Capture the cell that displays the provided text and extract its (X, Y) central coordinate. 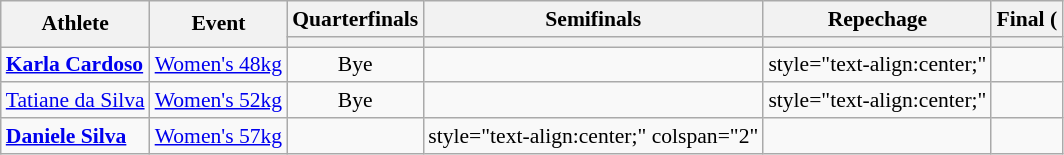
Women's 52kg (219, 101)
Semifinals (593, 19)
Final ( (1026, 19)
Athlete (76, 24)
Women's 57kg (219, 136)
Quarterfinals (355, 19)
Karla Cardoso (76, 65)
Repechage (877, 19)
Women's 48kg (219, 65)
Daniele Silva (76, 136)
Tatiane da Silva (76, 101)
Event (219, 24)
style="text-align:center;" colspan="2" (593, 136)
